Scan for the cell matching the given text and deliver its (X, Y) coordinate at center. 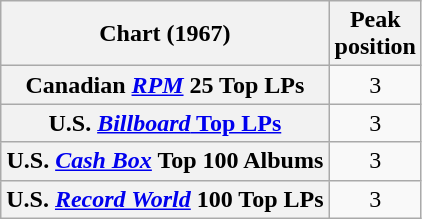
Chart (1967) (165, 34)
Canadian RPM 25 Top LPs (165, 85)
U.S. Cash Box Top 100 Albums (165, 161)
U.S. Billboard Top LPs (165, 123)
Peakposition (375, 34)
U.S. Record World 100 Top LPs (165, 199)
